Output the (X, Y) coordinate of the center of the cell containing the given text.  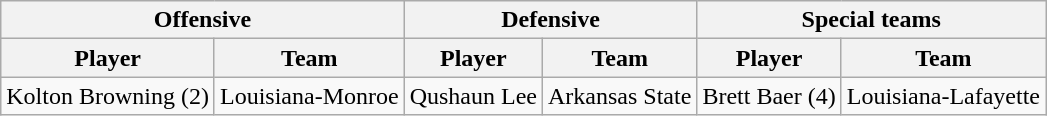
Defensive (550, 20)
Kolton Browning (2) (108, 96)
Louisiana-Monroe (309, 96)
Special teams (872, 20)
Louisiana-Lafayette (943, 96)
Offensive (202, 20)
Arkansas State (620, 96)
Brett Baer (4) (769, 96)
Qushaun Lee (473, 96)
